Search for the cell housing the specified text and yield its [X, Y] center coordinate. 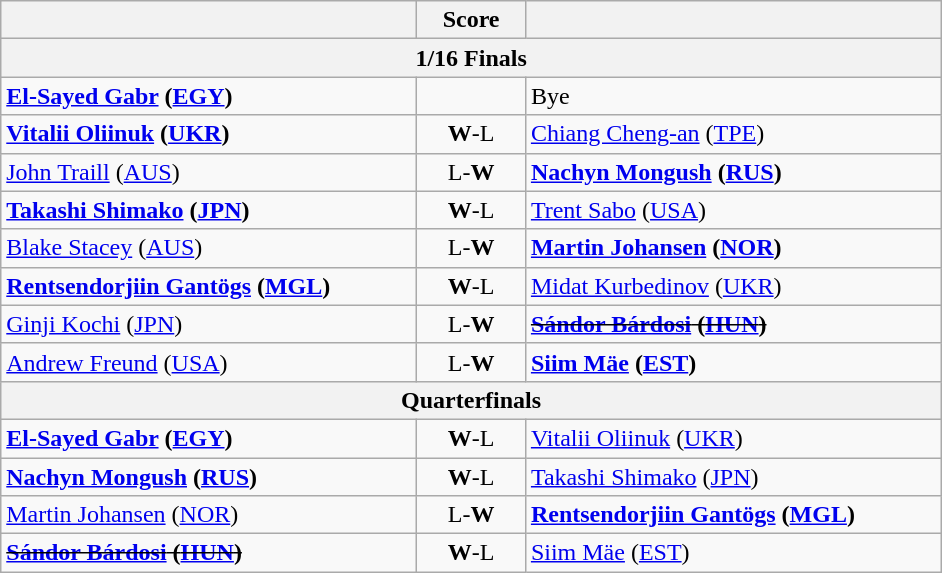
Blake Stacey (AUS) [209, 248]
Andrew Freund (USA) [209, 362]
Quarterfinals [472, 400]
Score [472, 20]
Ginji Kochi (JPN) [209, 324]
1/16 Finals [472, 58]
Midat Kurbedinov (UKR) [733, 286]
Trent Sabo (USA) [733, 210]
John Traill (AUS) [209, 172]
Chiang Cheng-an (TPE) [733, 134]
Bye [733, 96]
